Capture the cell that displays the provided text and extract its [x, y] central coordinate. 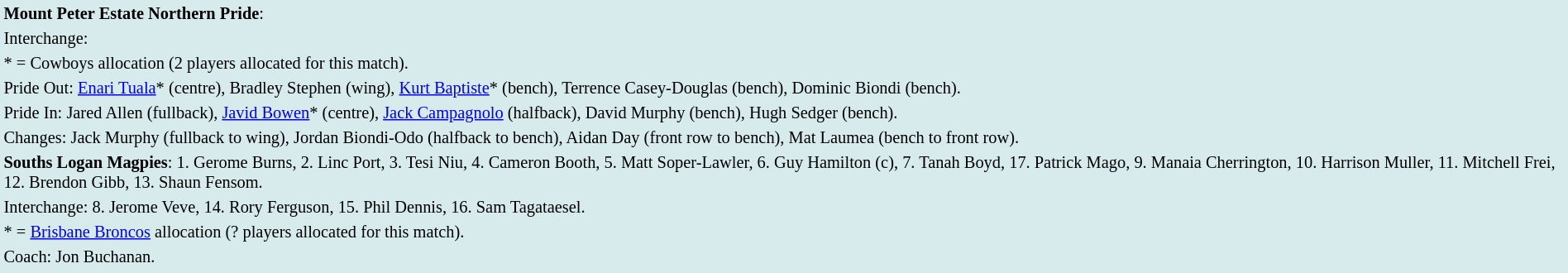
* = Cowboys allocation (2 players allocated for this match). [784, 63]
Interchange: [784, 38]
Mount Peter Estate Northern Pride: [784, 13]
* = Brisbane Broncos allocation (? players allocated for this match). [784, 232]
Interchange: 8. Jerome Veve, 14. Rory Ferguson, 15. Phil Dennis, 16. Sam Tagataesel. [784, 207]
Changes: Jack Murphy (fullback to wing), Jordan Biondi-Odo (halfback to bench), Aidan Day (front row to bench), Mat Laumea (bench to front row). [784, 137]
Pride Out: Enari Tuala* (centre), Bradley Stephen (wing), Kurt Baptiste* (bench), Terrence Casey-Douglas (bench), Dominic Biondi (bench). [784, 88]
Pride In: Jared Allen (fullback), Javid Bowen* (centre), Jack Campagnolo (halfback), David Murphy (bench), Hugh Sedger (bench). [784, 113]
Coach: Jon Buchanan. [784, 256]
